From the cell containing the given text, extract its center point as [X, Y] coordinate. 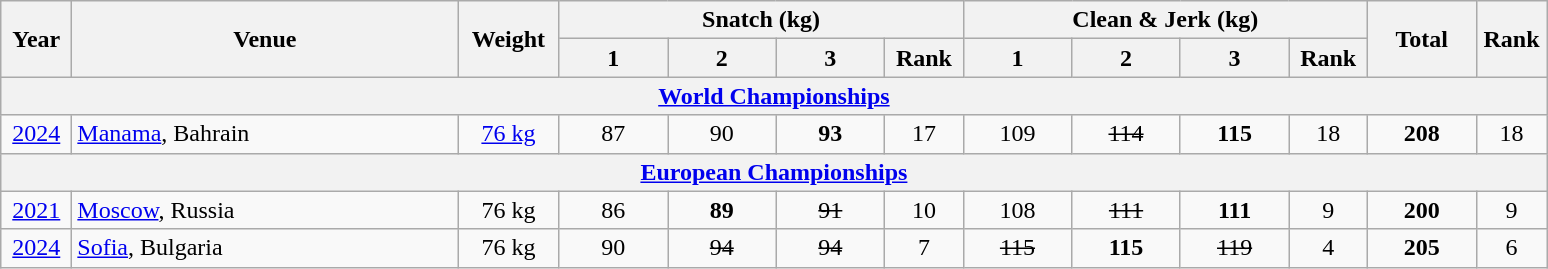
Weight [508, 39]
World Championships [774, 96]
Venue [265, 39]
6 [1512, 248]
Clean & Jerk (kg) [1165, 20]
108 [1018, 210]
89 [722, 210]
Total [1422, 39]
114 [1126, 134]
Moscow, Russia [265, 210]
109 [1018, 134]
2021 [36, 210]
Manama, Bahrain [265, 134]
93 [830, 134]
10 [924, 210]
Year [36, 39]
87 [614, 134]
205 [1422, 248]
119 [1234, 248]
17 [924, 134]
Snatch (kg) [761, 20]
4 [1328, 248]
Sofia, Bulgaria [265, 248]
European Championships [774, 172]
200 [1422, 210]
86 [614, 210]
91 [830, 210]
7 [924, 248]
208 [1422, 134]
